Output the (x, y) coordinate of the center of the cell containing the given text.  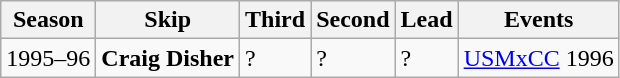
Season (48, 20)
Skip (168, 20)
Third (276, 20)
Lead (426, 20)
1995–96 (48, 58)
Events (538, 20)
USMxCC 1996 (538, 58)
Craig Disher (168, 58)
Second (353, 20)
